Extract the (x, y) coordinate from the center of the cell holding the provided text.  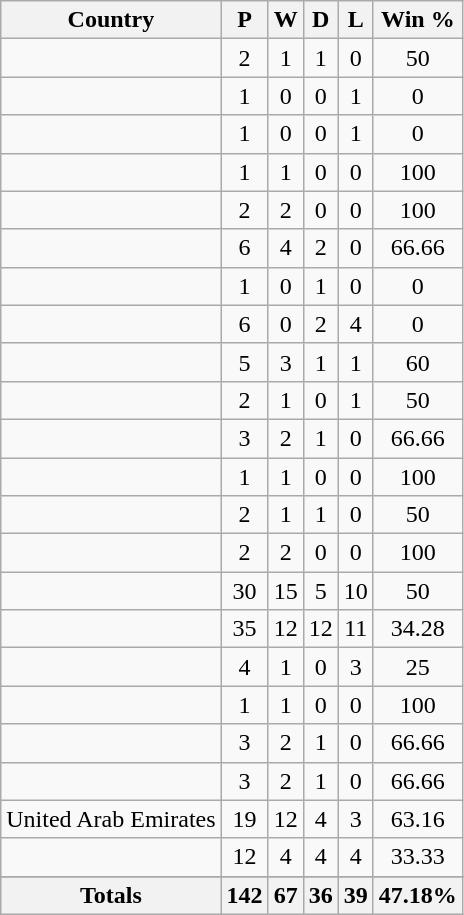
D (320, 20)
W (286, 20)
Country (111, 20)
11 (356, 629)
Totals (111, 895)
30 (244, 591)
United Arab Emirates (111, 819)
47.18% (418, 895)
L (356, 20)
25 (418, 667)
63.16 (418, 819)
34.28 (418, 629)
33.33 (418, 857)
10 (356, 591)
36 (320, 895)
60 (418, 362)
Win % (418, 20)
142 (244, 895)
15 (286, 591)
67 (286, 895)
P (244, 20)
35 (244, 629)
39 (356, 895)
19 (244, 819)
